For the text-containing cell, return its midpoint in [X, Y] coordinate format. 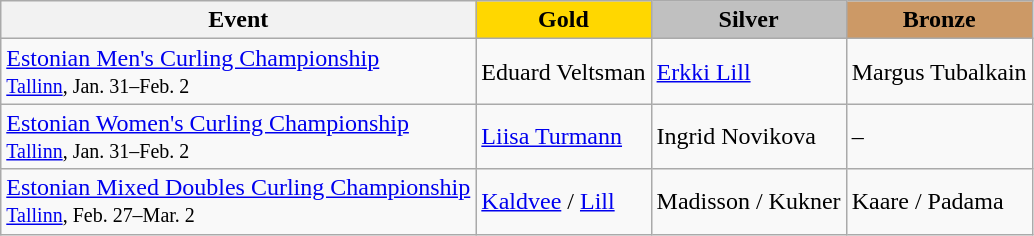
Estonian Men's Curling Championship Tallinn, Jan. 31–Feb. 2 [238, 72]
Estonian Mixed Doubles Curling Championship Tallinn, Feb. 27–Mar. 2 [238, 202]
Kaare / Padama [939, 202]
Silver [748, 20]
Event [238, 20]
Madisson / Kukner [748, 202]
Kaldvee / Lill [564, 202]
Erkki Lill [748, 72]
– [939, 136]
Ingrid Novikova [748, 136]
Liisa Turmann [564, 136]
Eduard Veltsman [564, 72]
Gold [564, 20]
Estonian Women's Curling Championship Tallinn, Jan. 31–Feb. 2 [238, 136]
Margus Tubalkain [939, 72]
Bronze [939, 20]
